Search for the cell housing the specified text and yield its [x, y] center coordinate. 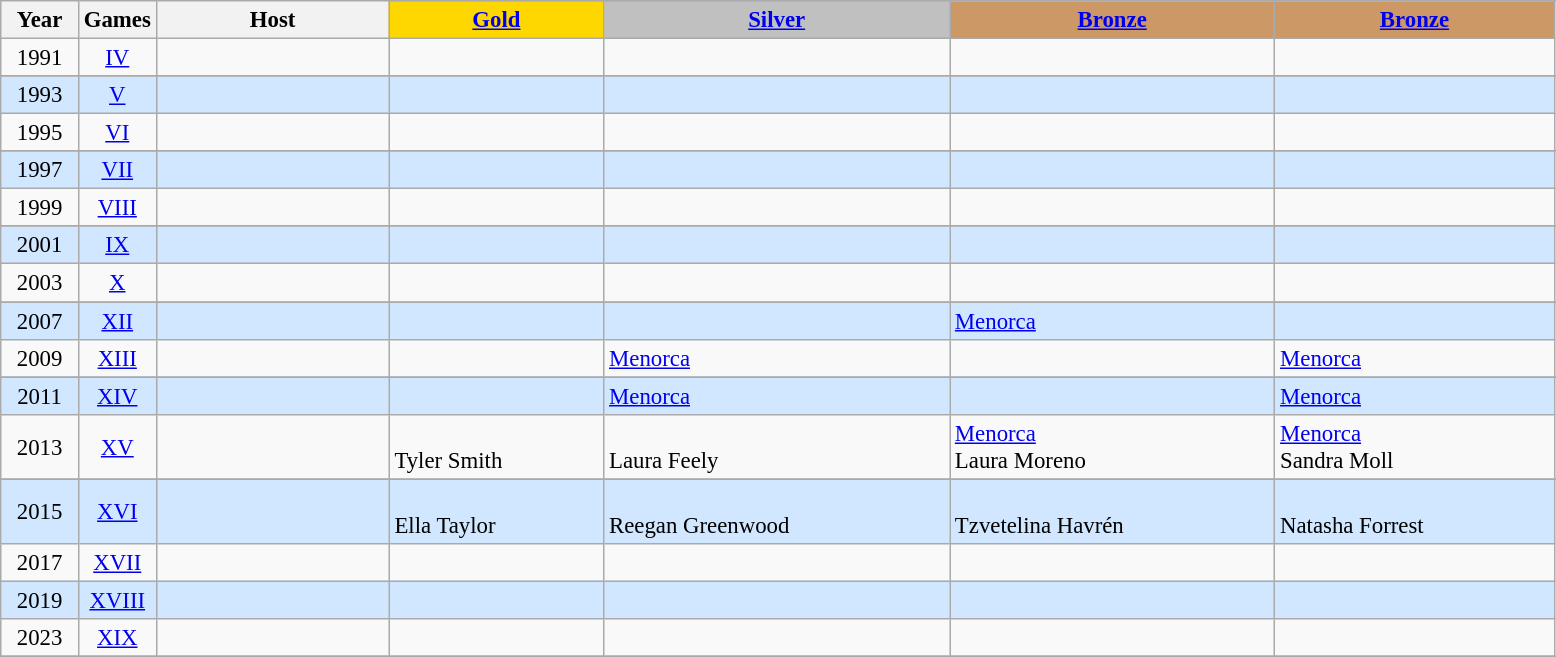
XIX [117, 638]
Menorca Sandra Moll [1414, 446]
2011 [40, 396]
2015 [40, 512]
X [117, 283]
XII [117, 321]
VIII [117, 208]
XV [117, 446]
Natasha Forrest [1414, 512]
1995 [40, 133]
IV [117, 58]
Tzvetelina Havrén [1112, 512]
2017 [40, 563]
VII [117, 170]
Year [40, 20]
Tyler Smith [496, 446]
2003 [40, 283]
1997 [40, 170]
V [117, 95]
Gold [496, 20]
2007 [40, 321]
XVI [117, 512]
XIV [117, 396]
2001 [40, 245]
2009 [40, 358]
XVII [117, 563]
Laura Feely [777, 446]
Menorca Laura Moreno [1112, 446]
IX [117, 245]
Silver [777, 20]
Ella Taylor [496, 512]
Host [272, 20]
2023 [40, 638]
2019 [40, 600]
1993 [40, 95]
Games [117, 20]
VI [117, 133]
1999 [40, 208]
2013 [40, 446]
XIII [117, 358]
1991 [40, 58]
Reegan Greenwood [777, 512]
XVIII [117, 600]
